From the cell containing the given text, extract its center point as [x, y] coordinate. 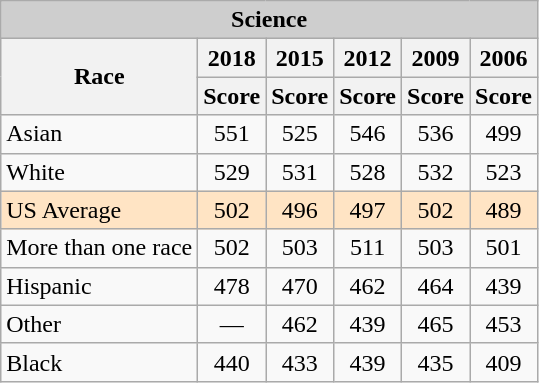
511 [368, 248]
435 [436, 362]
497 [368, 210]
551 [232, 134]
523 [504, 172]
US Average [100, 210]
536 [436, 134]
White [100, 172]
Black [100, 362]
2006 [504, 58]
529 [232, 172]
496 [300, 210]
Race [100, 77]
Hispanic [100, 286]
501 [504, 248]
Asian [100, 134]
— [232, 324]
528 [368, 172]
478 [232, 286]
Other [100, 324]
Science [270, 20]
465 [436, 324]
409 [504, 362]
499 [504, 134]
470 [300, 286]
546 [368, 134]
489 [504, 210]
2009 [436, 58]
2012 [368, 58]
464 [436, 286]
2015 [300, 58]
More than one race [100, 248]
532 [436, 172]
2018 [232, 58]
433 [300, 362]
525 [300, 134]
440 [232, 362]
453 [504, 324]
531 [300, 172]
